Scan for the cell matching the given text and deliver its (x, y) coordinate at center. 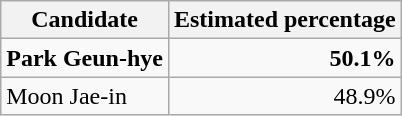
Park Geun-hye (85, 58)
Estimated percentage (284, 20)
Moon Jae-in (85, 96)
Candidate (85, 20)
50.1% (284, 58)
48.9% (284, 96)
